Return [X, Y] of the center of cell containing provided text 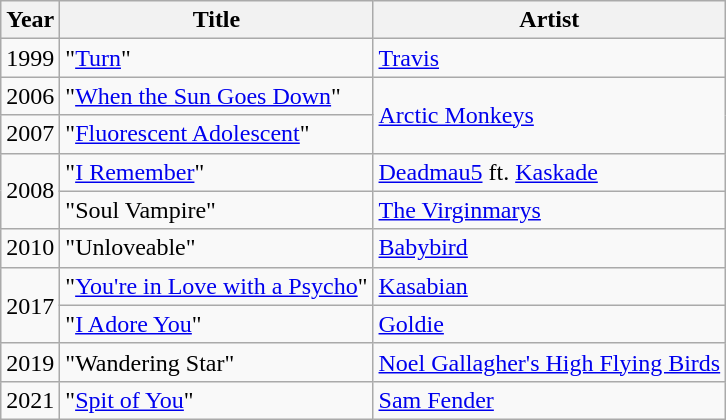
The Virginmarys [550, 210]
Kasabian [550, 286]
2017 [30, 305]
2021 [30, 400]
"I Remember" [216, 172]
1999 [30, 58]
Noel Gallagher's High Flying Birds [550, 362]
Travis [550, 58]
Artist [550, 20]
"I Adore You" [216, 324]
"Turn" [216, 58]
Title [216, 20]
"You're in Love with a Psycho" [216, 286]
Year [30, 20]
Deadmau5 ft. Kaskade [550, 172]
2010 [30, 248]
2019 [30, 362]
2006 [30, 96]
2007 [30, 134]
"Soul Vampire" [216, 210]
2008 [30, 191]
"Fluorescent Adolescent" [216, 134]
Sam Fender [550, 400]
Goldie [550, 324]
Babybird [550, 248]
"Unloveable" [216, 248]
"Spit of You" [216, 400]
"When the Sun Goes Down" [216, 96]
Arctic Monkeys [550, 115]
"Wandering Star" [216, 362]
